Extract the [X, Y] coordinate from the center of the cell holding the provided text.  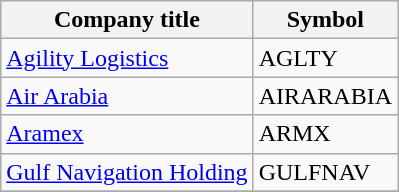
Agility Logistics [127, 58]
Air Arabia [127, 96]
Company title [127, 20]
AGLTY [325, 58]
ARMX [325, 134]
Aramex [127, 134]
GULFNAV [325, 172]
Gulf Navigation Holding [127, 172]
AIRARABIA [325, 96]
Symbol [325, 20]
